Detect which cell encompasses the target text, then output its [x, y] center coordinate. 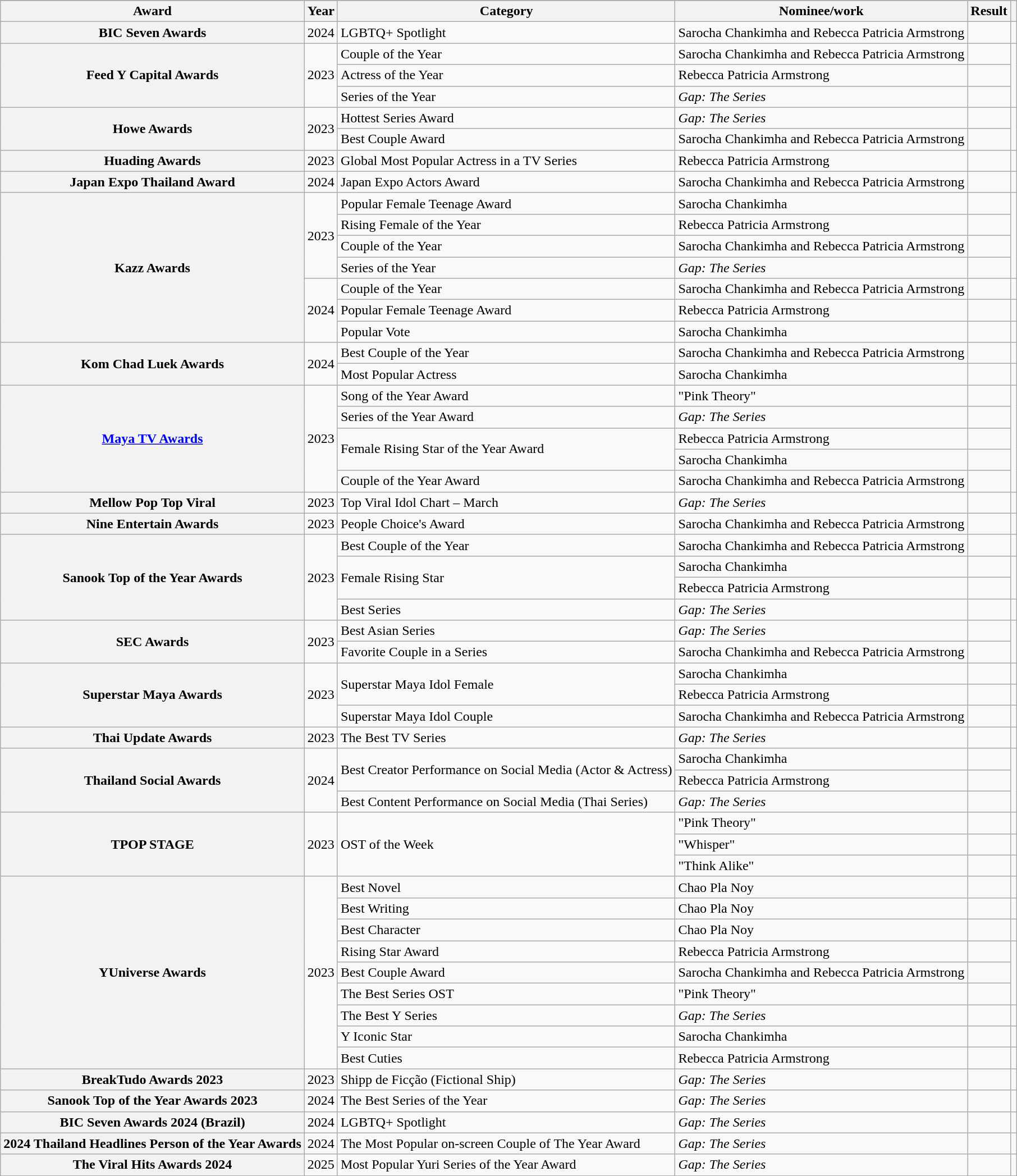
Female Rising Star [506, 577]
Category [506, 11]
Best Content Performance on Social Media (Thai Series) [506, 802]
The Best Y Series [506, 1015]
2024 Thailand Headlines Person of the Year Awards [153, 1143]
Year [321, 11]
Global Most Popular Actress in a TV Series [506, 161]
Superstar Maya Idol Couple [506, 716]
Best Cuties [506, 1058]
Japan Expo Thailand Award [153, 182]
Best Writing [506, 908]
Popular Vote [506, 332]
Huading Awards [153, 161]
Best Novel [506, 887]
Best Creator Performance on Social Media (Actor & Actress) [506, 770]
Top Viral Idol Chart – March [506, 502]
Nominee/work [822, 11]
BreakTudo Awards 2023 [153, 1079]
Thailand Social Awards [153, 780]
Shipp de Ficção (Fictional Ship) [506, 1079]
Award [153, 11]
2025 [321, 1165]
The Best Series of the Year [506, 1101]
The Best Series OST [506, 994]
Maya TV Awards [153, 438]
Female Rising Star of the Year Award [506, 449]
Best Series [506, 609]
BIC Seven Awards [153, 33]
Sanook Top of the Year Awards 2023 [153, 1101]
TPOP STAGE [153, 844]
Most Popular Actress [506, 374]
Y Iconic Star [506, 1037]
People Choice's Award [506, 524]
Result [989, 11]
Series of the Year Award [506, 417]
Japan Expo Actors Award [506, 182]
Actress of the Year [506, 75]
Favorite Couple in a Series [506, 652]
Nine Entertain Awards [153, 524]
Couple of the Year Award [506, 481]
Kazz Awards [153, 267]
Most Popular Yuri Series of the Year Award [506, 1165]
The Best TV Series [506, 738]
Rising Female of the Year [506, 225]
Thai Update Awards [153, 738]
SEC Awards [153, 642]
The Viral Hits Awards 2024 [153, 1165]
Kom Chad Luek Awards [153, 364]
Sanook Top of the Year Awards [153, 577]
YUniverse Awards [153, 972]
The Most Popular on-screen Couple of The Year Award [506, 1143]
"Whisper" [822, 844]
Hottest Series Award [506, 118]
BIC Seven Awards 2024 (Brazil) [153, 1122]
Superstar Maya Awards [153, 695]
Best Asian Series [506, 631]
Howe Awards [153, 129]
OST of the Week [506, 844]
Mellow Pop Top Viral [153, 502]
Superstar Maya Idol Female [506, 684]
Song of the Year Award [506, 396]
Feed Y Capital Awards [153, 75]
Best Character [506, 930]
"Think Alike" [822, 866]
Rising Star Award [506, 951]
